Pinpoint the cell where the given text exists, returning its (X, Y) midpoint coordinate. 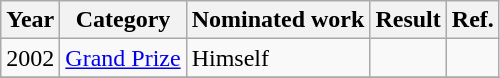
Year (30, 20)
Result (408, 20)
Ref. (472, 20)
Grand Prize (123, 58)
Category (123, 20)
Nominated work (278, 20)
2002 (30, 58)
Himself (278, 58)
